Detect which cell encompasses the target text, then output its [x, y] center coordinate. 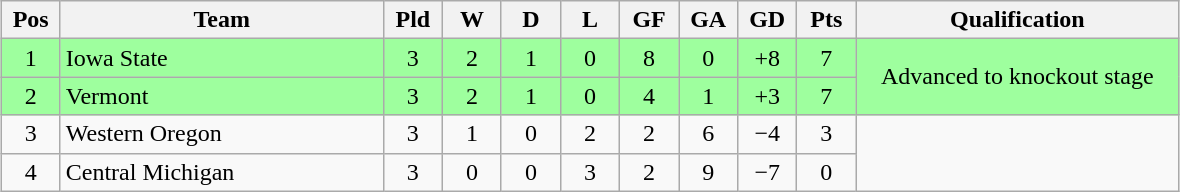
Qualification [1018, 20]
6 [708, 134]
GF [650, 20]
+8 [768, 58]
Western Oregon [222, 134]
8 [650, 58]
L [590, 20]
W [472, 20]
Iowa State [222, 58]
Pos [30, 20]
9 [708, 172]
Pld [412, 20]
Pts [826, 20]
Central Michigan [222, 172]
GD [768, 20]
GA [708, 20]
+3 [768, 96]
D [530, 20]
Vermont [222, 96]
Team [222, 20]
Advanced to knockout stage [1018, 77]
−4 [768, 134]
−7 [768, 172]
